Return (x, y) of the center of cell containing provided text 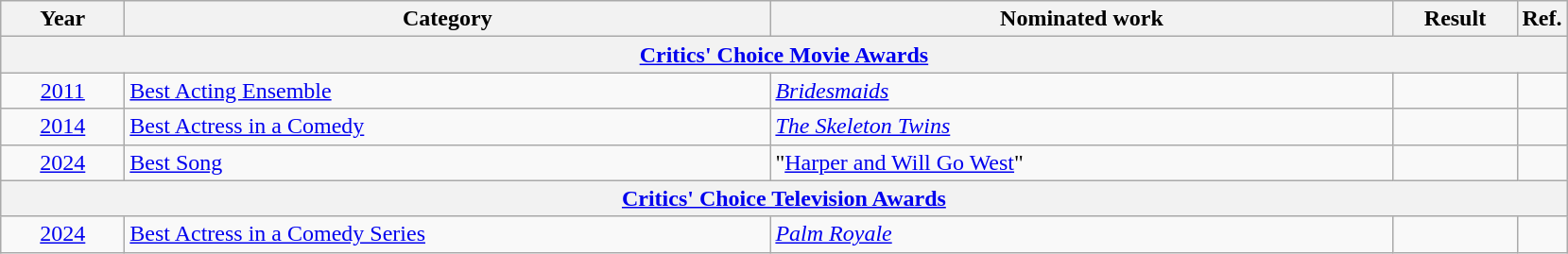
Palm Royale (1081, 234)
2014 (62, 127)
Best Actress in a Comedy (448, 127)
Critics' Choice Television Awards (784, 198)
Critics' Choice Movie Awards (784, 55)
Best Actress in a Comedy Series (448, 234)
Result (1456, 19)
Best Acting Ensemble (448, 91)
Year (62, 19)
The Skeleton Twins (1081, 127)
Ref. (1542, 19)
Nominated work (1081, 19)
Bridesmaids (1081, 91)
"Harper and Will Go West" (1081, 162)
Best Song (448, 162)
Category (448, 19)
2011 (62, 91)
